Scan for the cell matching the given text and deliver its [x, y] coordinate at center. 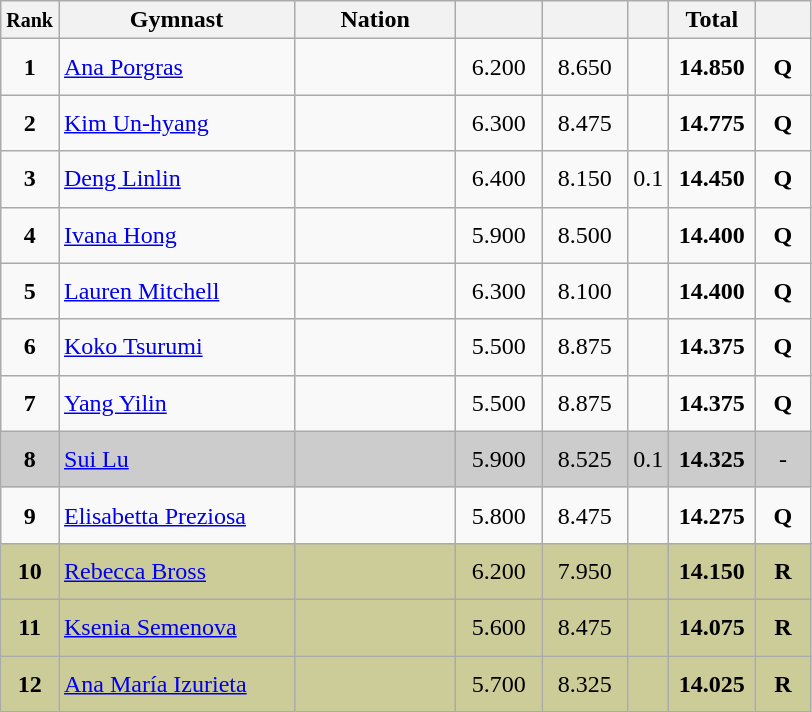
Lauren Mitchell [176, 291]
14.850 [712, 67]
Ana María Izurieta [176, 684]
5.700 [499, 684]
Nation [376, 20]
9 [30, 515]
14.325 [712, 459]
8.650 [585, 67]
14.075 [712, 627]
Rank [30, 20]
6.400 [499, 179]
5 [30, 291]
8.100 [585, 291]
14.025 [712, 684]
Ksenia Semenova [176, 627]
1 [30, 67]
Koko Tsurumi [176, 347]
8.500 [585, 235]
4 [30, 235]
Deng Linlin [176, 179]
3 [30, 179]
- [783, 459]
14.775 [712, 123]
6 [30, 347]
Yang Yilin [176, 403]
12 [30, 684]
14.150 [712, 571]
Elisabetta Preziosa [176, 515]
5.600 [499, 627]
Total [712, 20]
Rebecca Bross [176, 571]
2 [30, 123]
7 [30, 403]
8 [30, 459]
11 [30, 627]
8.150 [585, 179]
Ivana Hong [176, 235]
Gymnast [176, 20]
8.525 [585, 459]
Sui Lu [176, 459]
Kim Un-hyang [176, 123]
14.275 [712, 515]
8.325 [585, 684]
10 [30, 571]
7.950 [585, 571]
5.800 [499, 515]
Ana Porgras [176, 67]
14.450 [712, 179]
